Return (X, Y) of the center of cell containing provided text 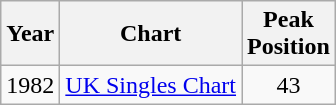
Chart (151, 34)
UK Singles Chart (151, 85)
43 (289, 85)
PeakPosition (289, 34)
1982 (30, 85)
Year (30, 34)
